Pinpoint the cell where the given text exists, returning its [x, y] midpoint coordinate. 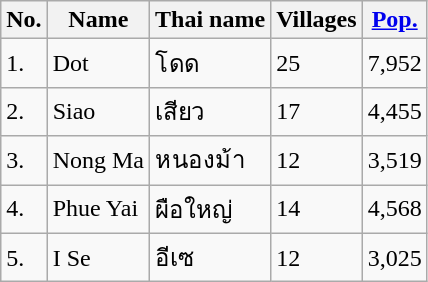
ผือใหญ่ [210, 208]
5. [24, 258]
14 [317, 208]
โดด [210, 64]
หนองม้า [210, 160]
4,455 [394, 112]
17 [317, 112]
Thai name [210, 20]
Nong Ma [98, 160]
3,519 [394, 160]
Phue Yai [98, 208]
Siao [98, 112]
4,568 [394, 208]
1. [24, 64]
3,025 [394, 258]
Name [98, 20]
Dot [98, 64]
Villages [317, 20]
25 [317, 64]
Pop. [394, 20]
4. [24, 208]
7,952 [394, 64]
อีเซ [210, 258]
เสียว [210, 112]
3. [24, 160]
I Se [98, 258]
No. [24, 20]
2. [24, 112]
